Extract the (X, Y) coordinate from the center of the cell holding the provided text.  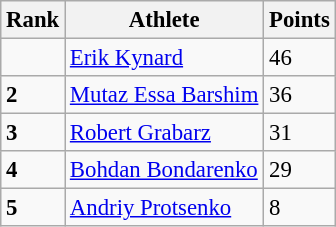
36 (300, 95)
8 (300, 208)
Bohdan Bondarenko (164, 170)
Andriy Protsenko (164, 208)
4 (33, 170)
Robert Grabarz (164, 133)
3 (33, 133)
46 (300, 58)
Rank (33, 20)
Mutaz Essa Barshim (164, 95)
Athlete (164, 20)
31 (300, 133)
2 (33, 95)
Points (300, 20)
5 (33, 208)
29 (300, 170)
Erik Kynard (164, 58)
